Return (X, Y) of the center of cell containing provided text 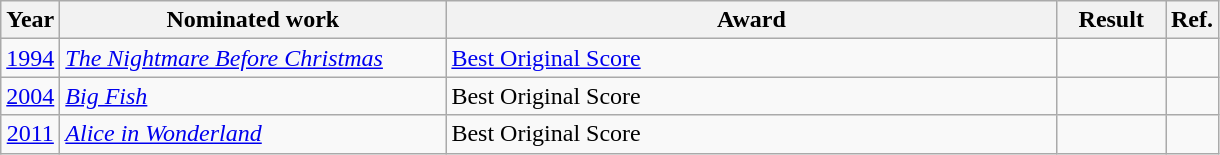
2011 (30, 134)
Ref. (1192, 20)
Alice in Wonderland (253, 134)
Year (30, 20)
Nominated work (253, 20)
1994 (30, 58)
2004 (30, 96)
Big Fish (253, 96)
The Nightmare Before Christmas (253, 58)
Result (1112, 20)
Award (752, 20)
